Pinpoint the cell where the given text exists, returning its (X, Y) midpoint coordinate. 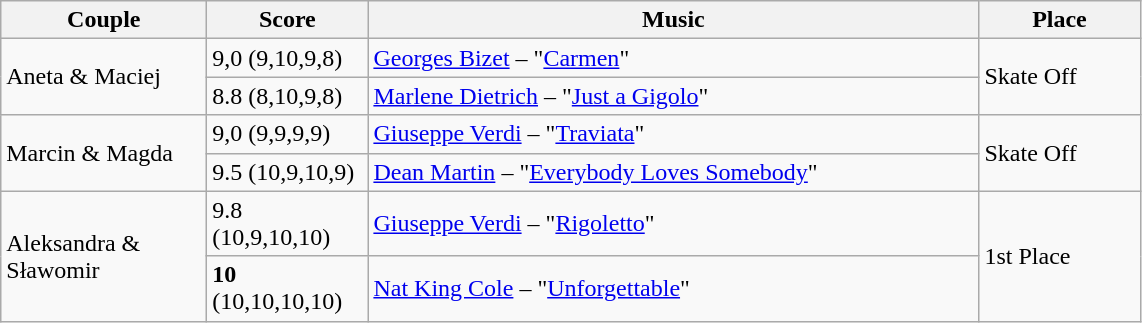
9,0 (9,9,9,9) (288, 134)
9.5 (10,9,10,9) (288, 172)
Couple (104, 20)
Nat King Cole – "Unforgettable" (674, 288)
9.8 (10,9,10,10) (288, 224)
Giuseppe Verdi – "Traviata" (674, 134)
9,0 (9,10,9,8) (288, 58)
10 (10,10,10,10) (288, 288)
Music (674, 20)
Score (288, 20)
Aleksandra & Sławomir (104, 256)
1st Place (1060, 256)
Georges Bizet – "Carmen" (674, 58)
Aneta & Maciej (104, 77)
Marlene Dietrich – "Just a Gigolo" (674, 96)
Giuseppe Verdi – "Rigoletto" (674, 224)
Dean Martin – "Everybody Loves Somebody" (674, 172)
Place (1060, 20)
8.8 (8,10,9,8) (288, 96)
Marcin & Magda (104, 153)
